Output the (X, Y) coordinate of the center of the cell containing the given text.  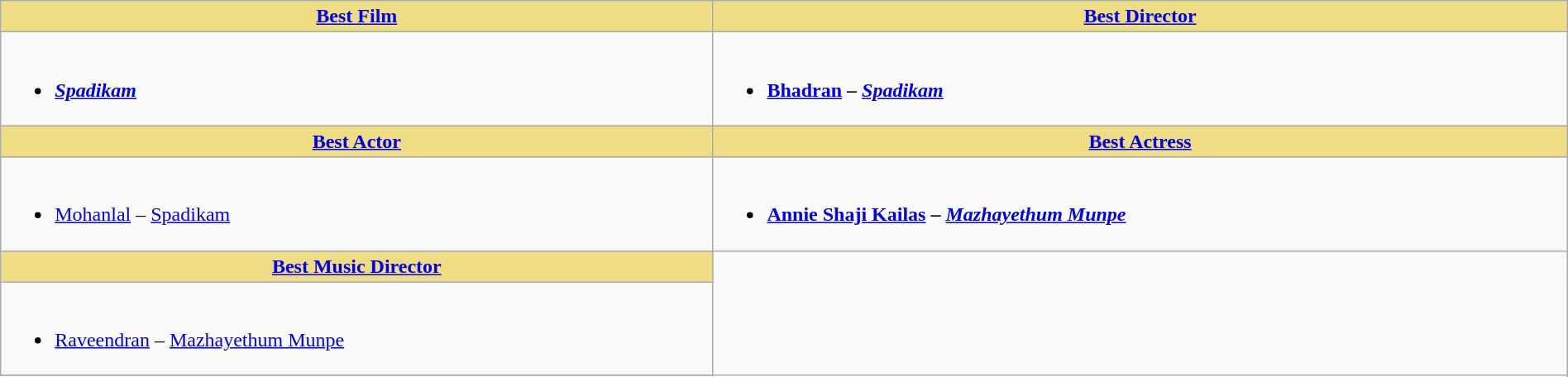
Best Director (1140, 17)
Bhadran – Spadikam (1140, 79)
Annie Shaji Kailas – Mazhayethum Munpe (1140, 203)
Mohanlal – Spadikam (357, 203)
Best Film (357, 17)
Raveendran – Mazhayethum Munpe (357, 329)
Best Actor (357, 141)
Spadikam (357, 79)
Best Actress (1140, 141)
Best Music Director (357, 266)
